Capture the cell that displays the provided text and extract its [X, Y] central coordinate. 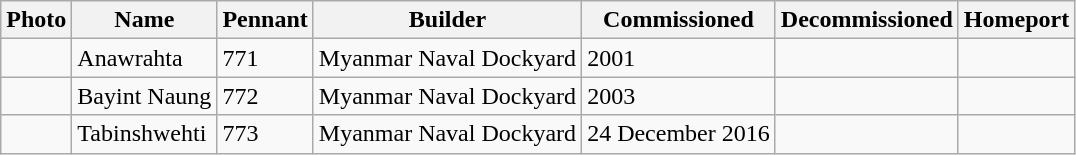
Pennant [265, 20]
Tabinshwehti [144, 134]
Anawrahta [144, 58]
24 December 2016 [679, 134]
773 [265, 134]
772 [265, 96]
2001 [679, 58]
771 [265, 58]
Decommissioned [866, 20]
2003 [679, 96]
Commissioned [679, 20]
Photo [36, 20]
Homeport [1016, 20]
Builder [447, 20]
Bayint Naung [144, 96]
Name [144, 20]
